Output the [X, Y] coordinate of the center of the cell containing the given text.  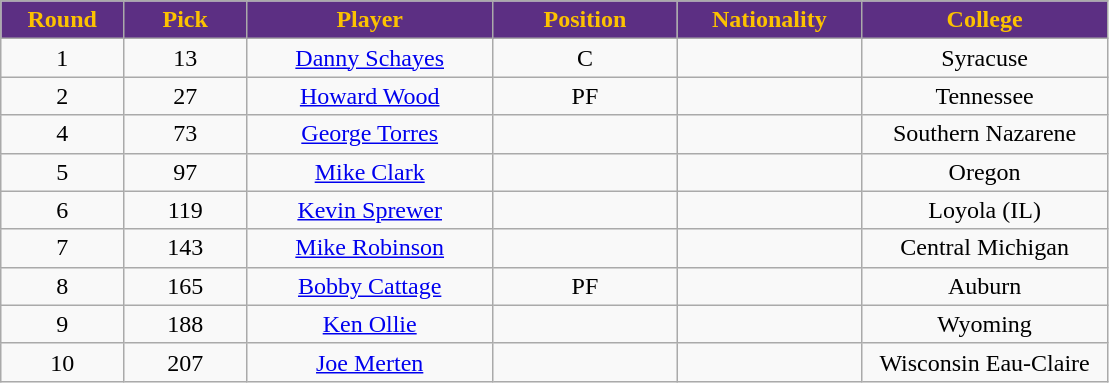
Bobby Cattage [370, 286]
8 [62, 286]
5 [62, 172]
Tennessee [985, 96]
207 [186, 362]
Howard Wood [370, 96]
6 [62, 210]
7 [62, 248]
Loyola (IL) [985, 210]
119 [186, 210]
C [585, 58]
9 [62, 324]
97 [186, 172]
73 [186, 134]
1 [62, 58]
Player [370, 20]
Position [585, 20]
165 [186, 286]
4 [62, 134]
Round [62, 20]
Kevin Sprewer [370, 210]
Auburn [985, 286]
27 [186, 96]
10 [62, 362]
13 [186, 58]
Joe Merten [370, 362]
188 [186, 324]
Wyoming [985, 324]
George Torres [370, 134]
Ken Ollie [370, 324]
143 [186, 248]
Oregon [985, 172]
Mike Robinson [370, 248]
Mike Clark [370, 172]
Central Michigan [985, 248]
2 [62, 96]
College [985, 20]
Nationality [769, 20]
Danny Schayes [370, 58]
Pick [186, 20]
Wisconsin Eau-Claire [985, 362]
Southern Nazarene [985, 134]
Syracuse [985, 58]
